Detect which cell encompasses the target text, then output its [X, Y] center coordinate. 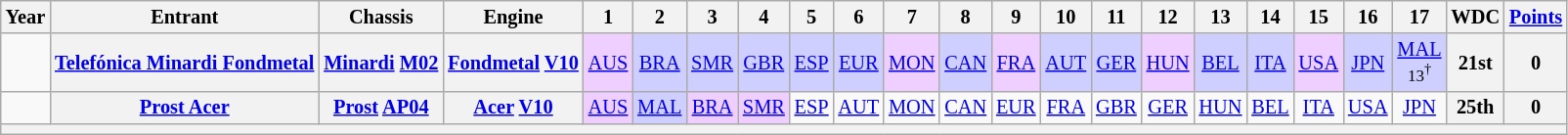
Year [25, 17]
5 [811, 17]
10 [1067, 17]
3 [712, 17]
Chassis [381, 17]
Minardi M02 [381, 63]
12 [1168, 17]
Fondmetal V10 [513, 63]
15 [1319, 17]
Points [1536, 17]
4 [764, 17]
9 [1016, 17]
Entrant [184, 17]
11 [1116, 17]
MAL13† [1419, 63]
14 [1270, 17]
7 [911, 17]
8 [966, 17]
17 [1419, 17]
1 [608, 17]
Prost Acer [184, 108]
6 [859, 17]
13 [1221, 17]
16 [1368, 17]
21st [1475, 63]
Telefónica Minardi Fondmetal [184, 63]
25th [1475, 108]
Prost AP04 [381, 108]
Engine [513, 17]
MAL [659, 108]
Acer V10 [513, 108]
WDC [1475, 17]
2 [659, 17]
